Locate the cell with the specified text and output its (X, Y) center coordinate. 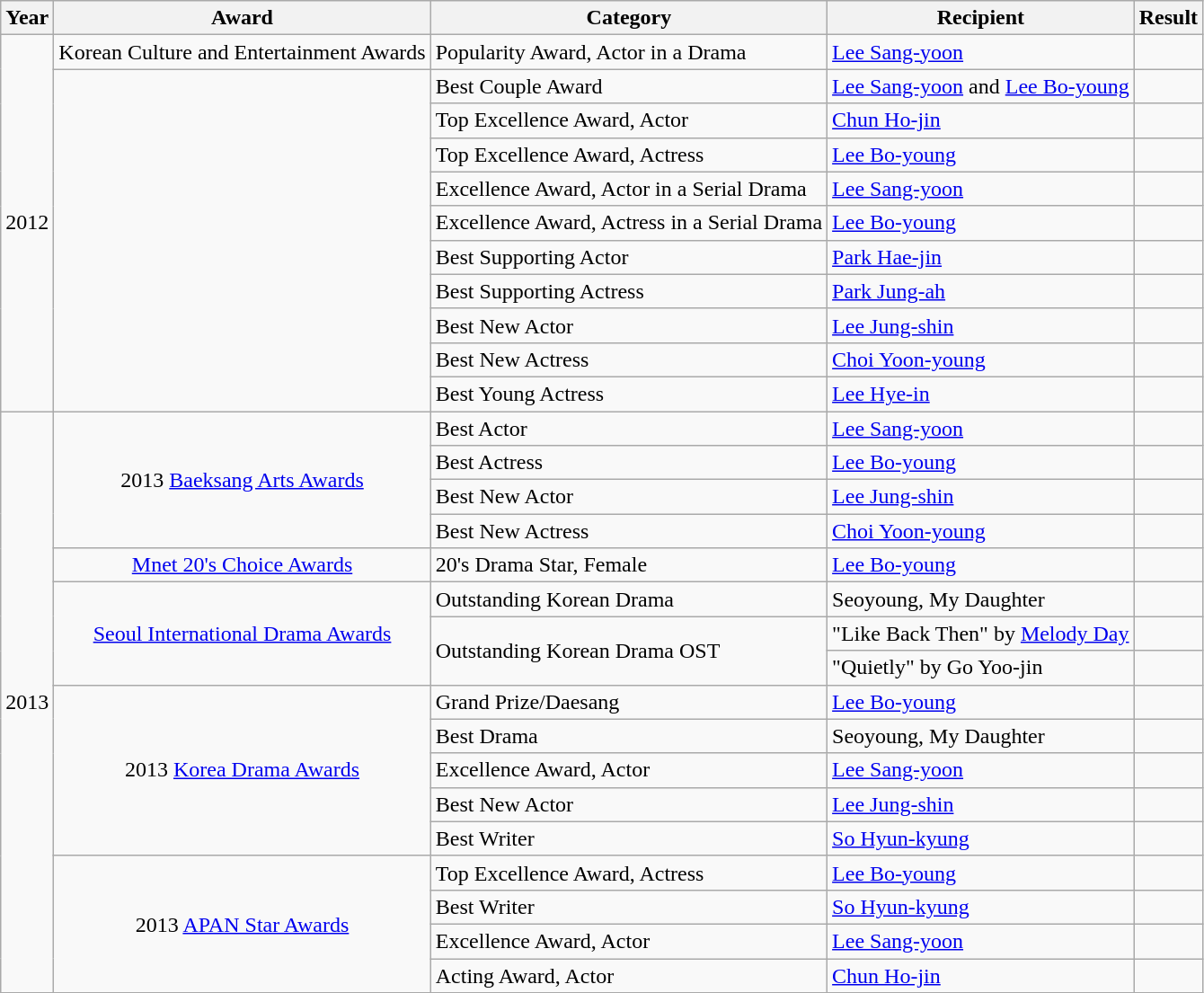
Grand Prize/Daesang (629, 702)
Park Jung-ah (981, 291)
Lee Sang-yoon and Lee Bo-young (981, 86)
Best Young Actress (629, 394)
Park Hae-jin (981, 257)
2013 Korea Drama Awards (243, 770)
Lee Hye-in (981, 394)
2013 (27, 703)
Best Drama (629, 736)
Outstanding Korean Drama (629, 599)
2013 Baeksang Arts Awards (243, 480)
Acting Award, Actor (629, 975)
Year (27, 18)
Best Supporting Actress (629, 291)
Best Couple Award (629, 86)
Seoul International Drama Awards (243, 634)
Best Actor (629, 429)
Best Actress (629, 463)
Excellence Award, Actor in a Serial Drama (629, 189)
Top Excellence Award, Actor (629, 120)
"Like Back Then" by Melody Day (981, 634)
Outstanding Korean Drama OST (629, 651)
Category (629, 18)
Mnet 20's Choice Awards (243, 565)
"Quietly" by Go Yoo-jin (981, 668)
Recipient (981, 18)
20's Drama Star, Female (629, 565)
Popularity Award, Actor in a Drama (629, 52)
2012 (27, 223)
Korean Culture and Entertainment Awards (243, 52)
Award (243, 18)
Result (1168, 18)
Best Supporting Actor (629, 257)
2013 APAN Star Awards (243, 924)
Excellence Award, Actress in a Serial Drama (629, 223)
